Extract the (X, Y) coordinate from the center of the cell holding the provided text.  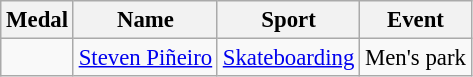
Medal (38, 20)
Event (416, 20)
Steven Piñeiro (145, 58)
Sport (288, 20)
Men's park (416, 58)
Skateboarding (288, 58)
Name (145, 20)
